Return the (X, Y) coordinate for the center point of the cell that contains the specified text.  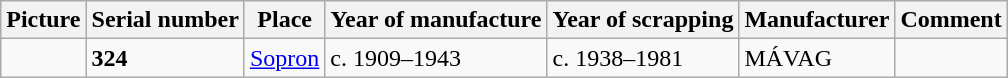
Picture (44, 20)
Sopron (284, 58)
Year of manufacture (436, 20)
MÁVAG (817, 58)
Year of scrapping (643, 20)
Manufacturer (817, 20)
Place (284, 20)
c. 1938–1981 (643, 58)
Comment (951, 20)
c. 1909–1943 (436, 58)
324 (165, 58)
Serial number (165, 20)
